Determine the [X, Y] coordinate at the center of the cell enclosing the given text.  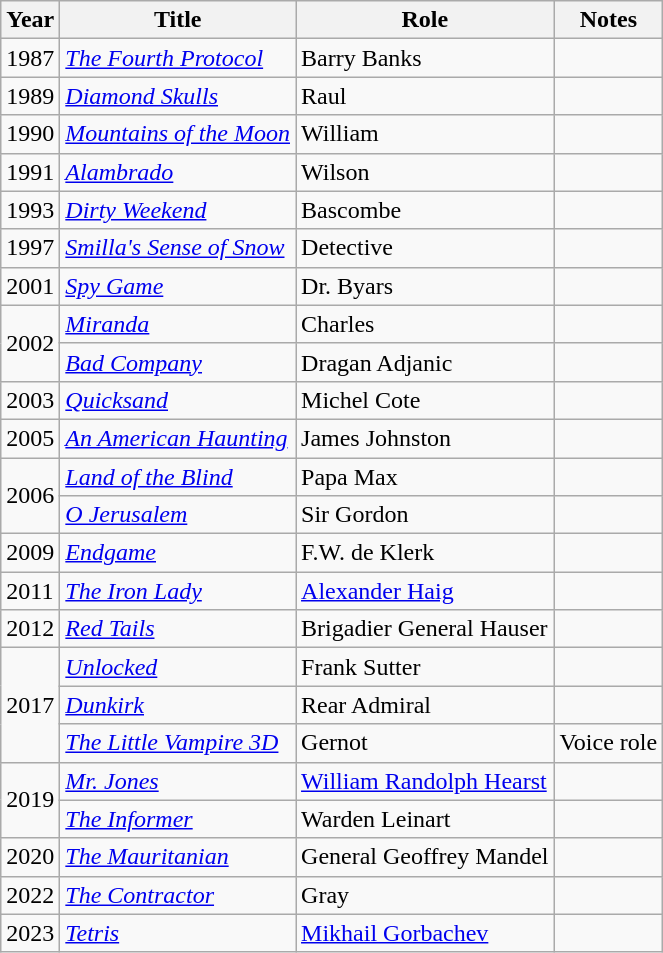
Dirty Weekend [178, 210]
Tetris [178, 933]
Dunkirk [178, 705]
Title [178, 20]
Frank Sutter [426, 667]
2022 [30, 895]
William [426, 134]
The Contractor [178, 895]
Charles [426, 324]
Endgame [178, 553]
Notes [608, 20]
James Johnston [426, 438]
Unlocked [178, 667]
Gray [426, 895]
1993 [30, 210]
2020 [30, 857]
Year [30, 20]
Bascombe [426, 210]
Rear Admiral [426, 705]
Voice role [608, 743]
2011 [30, 591]
Gernot [426, 743]
Dragan Adjanic [426, 362]
2012 [30, 629]
Quicksand [178, 400]
Mikhail Gorbachev [426, 933]
2003 [30, 400]
1990 [30, 134]
Red Tails [178, 629]
2017 [30, 705]
Diamond Skulls [178, 96]
1989 [30, 96]
Alexander Haig [426, 591]
Sir Gordon [426, 515]
Dr. Byars [426, 286]
2019 [30, 800]
An American Haunting [178, 438]
Warden Leinart [426, 819]
2005 [30, 438]
O Jerusalem [178, 515]
Raul [426, 96]
The Iron Lady [178, 591]
Mr. Jones [178, 781]
The Fourth Protocol [178, 58]
Mountains of the Moon [178, 134]
1987 [30, 58]
William Randolph Hearst [426, 781]
2002 [30, 343]
1991 [30, 172]
The Mauritanian [178, 857]
Wilson [426, 172]
Land of the Blind [178, 477]
Michel Cote [426, 400]
2006 [30, 496]
Barry Banks [426, 58]
Bad Company [178, 362]
Spy Game [178, 286]
General Geoffrey Mandel [426, 857]
F.W. de Klerk [426, 553]
1997 [30, 248]
2001 [30, 286]
Brigadier General Hauser [426, 629]
Papa Max [426, 477]
Alambrado [178, 172]
2023 [30, 933]
Miranda [178, 324]
The Little Vampire 3D [178, 743]
The Informer [178, 819]
2009 [30, 553]
Detective [426, 248]
Role [426, 20]
Smilla's Sense of Snow [178, 248]
